Locate the cell with the specified text and output its (x, y) center coordinate. 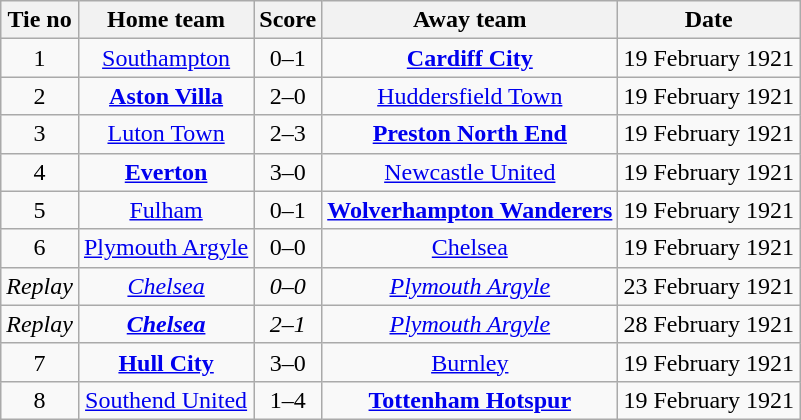
Home team (166, 20)
8 (40, 400)
Cardiff City (470, 58)
2–3 (288, 134)
28 February 1921 (709, 324)
3 (40, 134)
2–1 (288, 324)
Fulham (166, 210)
Southend United (166, 400)
Preston North End (470, 134)
23 February 1921 (709, 286)
5 (40, 210)
Luton Town (166, 134)
Everton (166, 172)
1 (40, 58)
Southampton (166, 58)
Huddersfield Town (470, 96)
Away team (470, 20)
Aston Villa (166, 96)
Newcastle United (470, 172)
Score (288, 20)
4 (40, 172)
2–0 (288, 96)
Burnley (470, 362)
7 (40, 362)
6 (40, 248)
1–4 (288, 400)
Tottenham Hotspur (470, 400)
2 (40, 96)
Wolverhampton Wanderers (470, 210)
Date (709, 20)
Tie no (40, 20)
Hull City (166, 362)
